Extract the (X, Y) coordinate from the center of the cell holding the provided text.  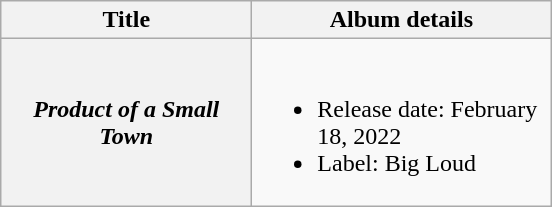
Title (126, 20)
Album details (402, 20)
Product of a Small Town (126, 122)
Release date: February 18, 2022Label: Big Loud (402, 122)
